Capture the cell that displays the provided text and extract its (x, y) central coordinate. 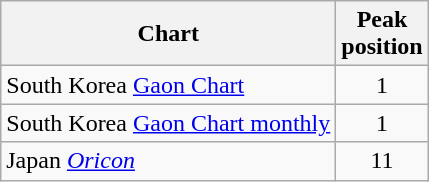
Japan Oricon (168, 161)
Chart (168, 34)
South Korea Gaon Chart (168, 85)
11 (382, 161)
South Korea Gaon Chart monthly (168, 123)
Peakposition (382, 34)
